Capture the cell that displays the provided text and extract its (x, y) central coordinate. 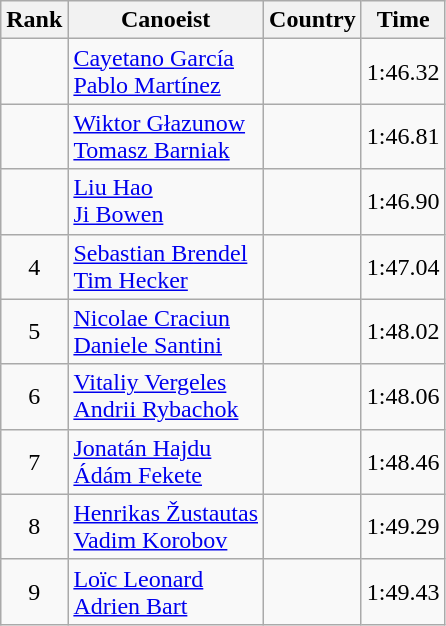
1:49.43 (403, 592)
Loïc LeonardAdrien Bart (166, 592)
1:48.46 (403, 462)
1:47.04 (403, 266)
Cayetano GarcíaPablo Martínez (166, 72)
Vitaliy VergelesAndrii Rybachok (166, 396)
Wiktor GłazunowTomasz Barniak (166, 136)
Liu HaoJi Bowen (166, 202)
1:46.81 (403, 136)
Nicolae CraciunDaniele Santini (166, 332)
8 (34, 526)
5 (34, 332)
4 (34, 266)
6 (34, 396)
1:49.29 (403, 526)
Time (403, 20)
9 (34, 592)
7 (34, 462)
1:48.06 (403, 396)
1:46.90 (403, 202)
Sebastian BrendelTim Hecker (166, 266)
1:48.02 (403, 332)
Canoeist (166, 20)
Country (313, 20)
Henrikas ŽustautasVadim Korobov (166, 526)
1:46.32 (403, 72)
Rank (34, 20)
Jonatán HajduÁdám Fekete (166, 462)
